For the text-containing cell, return its midpoint in (X, Y) coordinate format. 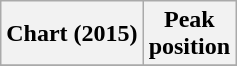
Peakposition (189, 34)
Chart (2015) (72, 34)
